Determine the (X, Y) coordinate at the center of the cell enclosing the given text.  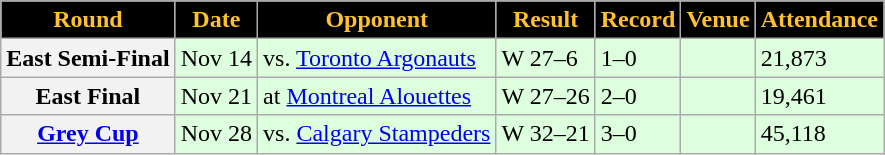
Round (88, 20)
19,461 (819, 96)
Attendance (819, 20)
Nov 21 (216, 96)
Grey Cup (88, 134)
East Final (88, 96)
Date (216, 20)
45,118 (819, 134)
at Montreal Alouettes (377, 96)
Nov 28 (216, 134)
vs. Calgary Stampeders (377, 134)
21,873 (819, 58)
3–0 (638, 134)
W 27–26 (546, 96)
Record (638, 20)
Result (546, 20)
2–0 (638, 96)
vs. Toronto Argonauts (377, 58)
1–0 (638, 58)
W 27–6 (546, 58)
Opponent (377, 20)
W 32–21 (546, 134)
Nov 14 (216, 58)
Venue (718, 20)
East Semi-Final (88, 58)
